Scan for the cell matching the given text and deliver its (x, y) coordinate at center. 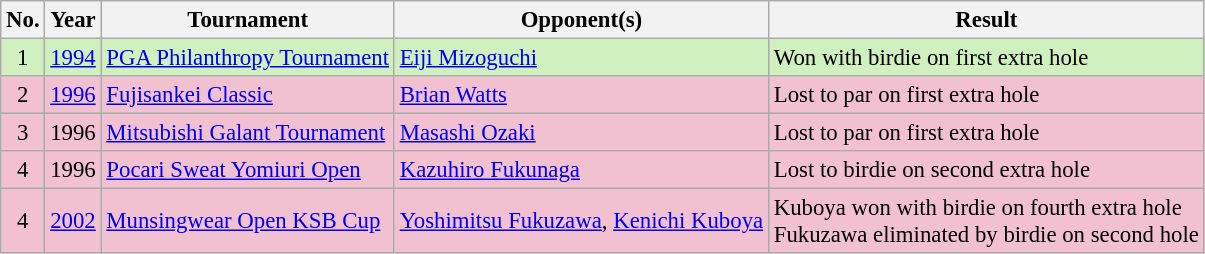
Pocari Sweat Yomiuri Open (248, 170)
Won with birdie on first extra hole (986, 58)
Kazuhiro Fukunaga (581, 170)
2002 (73, 222)
Kuboya won with birdie on fourth extra holeFukuzawa eliminated by birdie on second hole (986, 222)
Mitsubishi Galant Tournament (248, 133)
1 (23, 58)
Munsingwear Open KSB Cup (248, 222)
Lost to birdie on second extra hole (986, 170)
No. (23, 20)
Yoshimitsu Fukuzawa, Kenichi Kuboya (581, 222)
Tournament (248, 20)
Year (73, 20)
Fujisankei Classic (248, 95)
2 (23, 95)
PGA Philanthropy Tournament (248, 58)
Result (986, 20)
3 (23, 133)
Eiji Mizoguchi (581, 58)
1994 (73, 58)
Opponent(s) (581, 20)
Masashi Ozaki (581, 133)
Brian Watts (581, 95)
